Identify which cell holds the provided text, then report its (x, y) central coordinate. 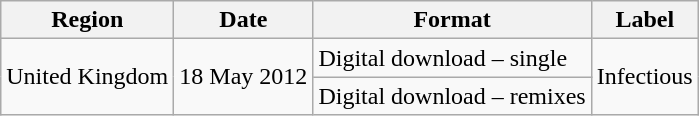
Digital download – remixes (452, 96)
Region (88, 20)
Digital download – single (452, 58)
Infectious (644, 77)
Label (644, 20)
18 May 2012 (244, 77)
Format (452, 20)
Date (244, 20)
United Kingdom (88, 77)
